Find where the given text appears and provide that cell's center as (X, Y) coordinate. 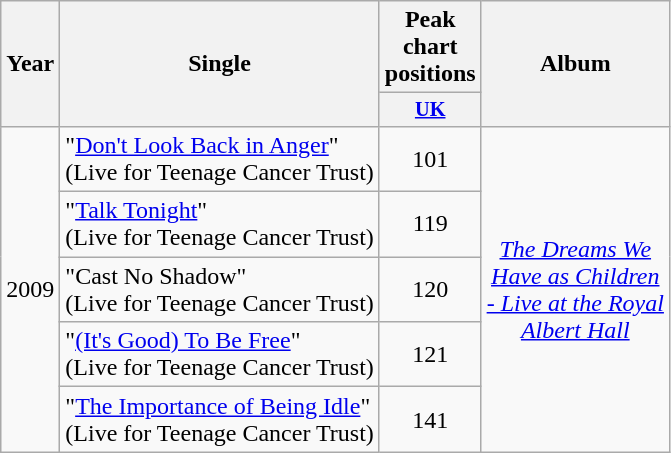
119 (430, 224)
"Cast No Shadow"(Live for Teenage Cancer Trust) (220, 290)
101 (430, 158)
2009 (30, 288)
120 (430, 290)
Single (220, 64)
"(It's Good) To Be Free"(Live for Teenage Cancer Trust) (220, 354)
"Don't Look Back in Anger"(Live for Teenage Cancer Trust) (220, 158)
UK (430, 110)
The Dreams WeHave as Children- Live at the RoyalAlbert Hall (575, 288)
Peak chart positions (430, 47)
Year (30, 64)
Album (575, 64)
"Talk Tonight"(Live for Teenage Cancer Trust) (220, 224)
"The Importance of Being Idle"(Live for Teenage Cancer Trust) (220, 420)
121 (430, 354)
141 (430, 420)
